For the text-containing cell, return its midpoint in [X, Y] coordinate format. 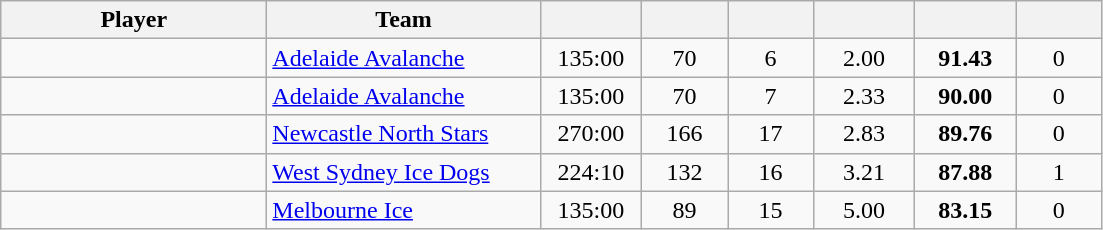
224:10 [590, 172]
17 [771, 134]
3.21 [864, 172]
6 [771, 58]
West Sydney Ice Dogs [404, 172]
91.43 [966, 58]
83.15 [966, 210]
89.76 [966, 134]
Player [134, 20]
2.83 [864, 134]
90.00 [966, 96]
15 [771, 210]
166 [684, 134]
Newcastle North Stars [404, 134]
132 [684, 172]
Team [404, 20]
1 [1059, 172]
7 [771, 96]
2.00 [864, 58]
270:00 [590, 134]
5.00 [864, 210]
2.33 [864, 96]
Melbourne Ice [404, 210]
87.88 [966, 172]
89 [684, 210]
16 [771, 172]
